Determine the [x, y] coordinate at the center of the cell enclosing the given text.  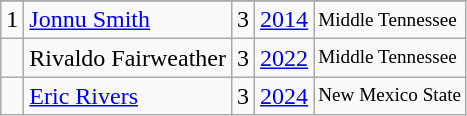
2014 [284, 20]
Eric Rivers [128, 96]
New Mexico State [390, 96]
1 [12, 20]
Rivaldo Fairweather [128, 58]
2024 [284, 96]
Jonnu Smith [128, 20]
2022 [284, 58]
